Pinpoint the cell where the given text exists, returning its (X, Y) midpoint coordinate. 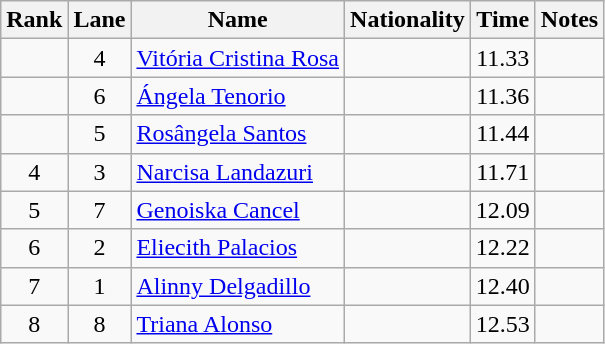
Genoiska Cancel (238, 210)
12.09 (502, 210)
11.33 (502, 58)
Notes (569, 20)
Nationality (408, 20)
Alinny Delgadillo (238, 286)
Triana Alonso (238, 324)
2 (100, 248)
3 (100, 172)
Ángela Tenorio (238, 96)
Narcisa Landazuri (238, 172)
11.36 (502, 96)
12.22 (502, 248)
11.71 (502, 172)
1 (100, 286)
Time (502, 20)
Name (238, 20)
Eliecith Palacios (238, 248)
11.44 (502, 134)
Rosângela Santos (238, 134)
12.53 (502, 324)
Vitória Cristina Rosa (238, 58)
12.40 (502, 286)
Rank (34, 20)
Lane (100, 20)
